Capture the cell that displays the provided text and extract its [x, y] central coordinate. 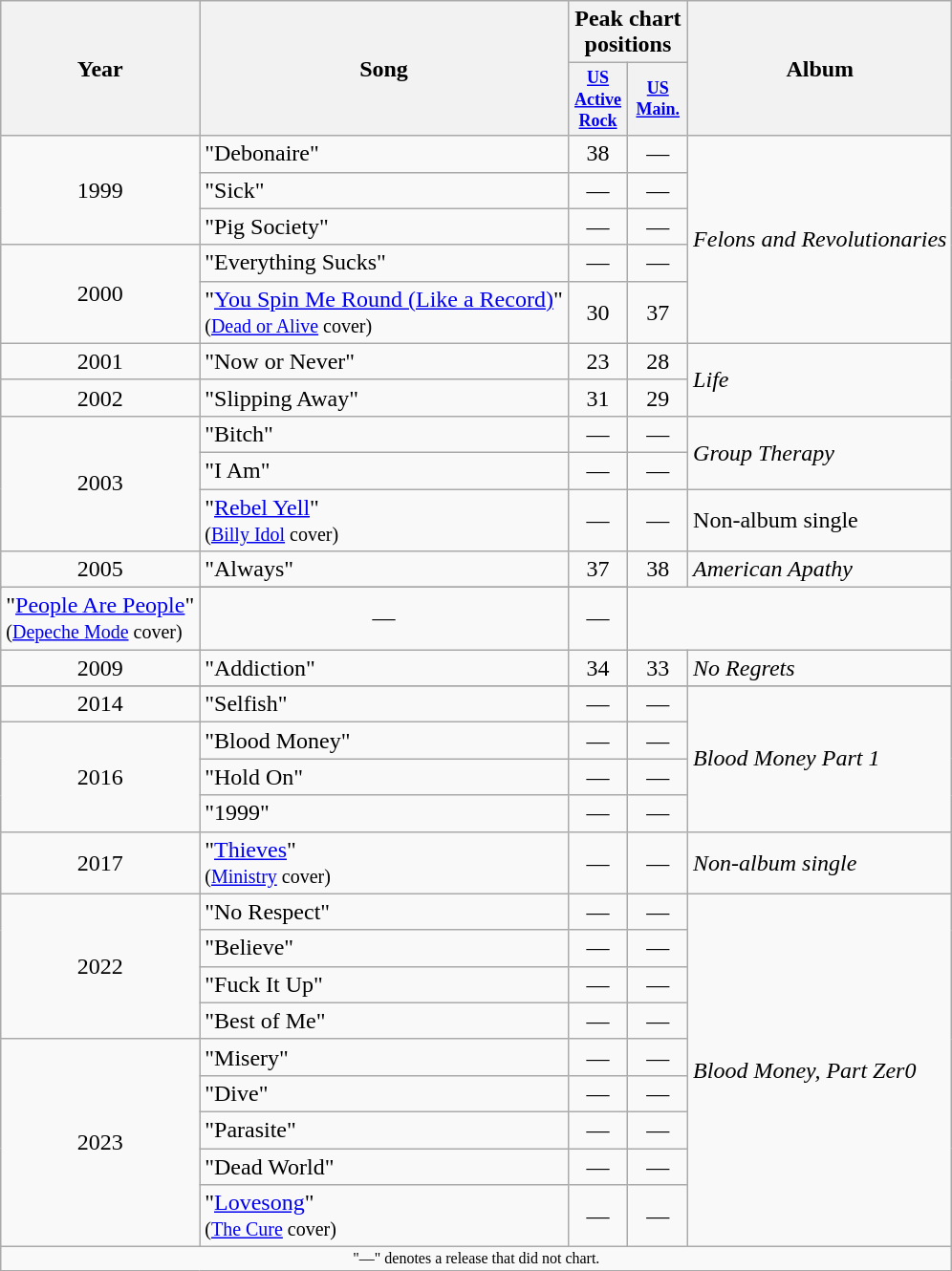
"Hold On" [384, 777]
"Blood Money" [384, 741]
"Slipping Away" [384, 398]
2016 [100, 777]
"Thieves" (Ministry cover) [384, 862]
"Misery" [384, 1057]
"Debonaire" [384, 154]
23 [598, 361]
"Pig Society" [384, 226]
Life [820, 379]
"Believe" [384, 948]
2000 [100, 294]
"Dead World" [384, 1167]
"You Spin Me Round (Like a Record)" (Dead or Alive cover) [384, 312]
"Bitch" [384, 434]
"No Respect" [384, 912]
"Sick" [384, 190]
30 [598, 312]
"1999" [384, 813]
"Parasite" [384, 1130]
28 [658, 361]
Blood Money Part 1 [820, 759]
American Apathy [820, 570]
"—" denotes a release that did not chart. [476, 1259]
34 [598, 668]
"I Am" [384, 470]
2003 [100, 484]
"Best of Me" [384, 1021]
"Selfish" [384, 704]
31 [598, 398]
2014 [100, 704]
2022 [100, 966]
Year [100, 69]
2005 [100, 570]
2002 [100, 398]
Group Therapy [820, 452]
2023 [100, 1143]
USMain. [658, 99]
No Regrets [820, 668]
2017 [100, 862]
"Everything Sucks" [384, 263]
"Dive" [384, 1093]
2001 [100, 361]
Album [820, 69]
"Addiction" [384, 668]
33 [658, 668]
Blood Money, Part Zer0 [820, 1070]
"Rebel Yell" (Billy Idol cover) [384, 520]
Felons and Revolutionaries [820, 239]
"Always" [384, 570]
Song [384, 69]
29 [658, 398]
2009 [100, 668]
Peak chart positions [627, 32]
"Now or Never" [384, 361]
1999 [100, 190]
US Active Rock [598, 99]
"Fuck It Up" [384, 984]
"Lovesong" (The Cure cover) [384, 1216]
"People Are People" (Depeche Mode cover) [100, 619]
